Find where the given text appears and provide that cell's center as [x, y] coordinate. 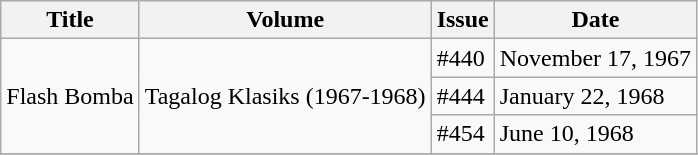
Issue [462, 20]
Date [595, 20]
Tagalog Klasiks (1967-1968) [285, 96]
January 22, 1968 [595, 96]
Title [70, 20]
#440 [462, 58]
#454 [462, 134]
June 10, 1968 [595, 134]
#444 [462, 96]
November 17, 1967 [595, 58]
Volume [285, 20]
Flash Bomba [70, 96]
